Identify which cell holds the provided text, then report its (x, y) central coordinate. 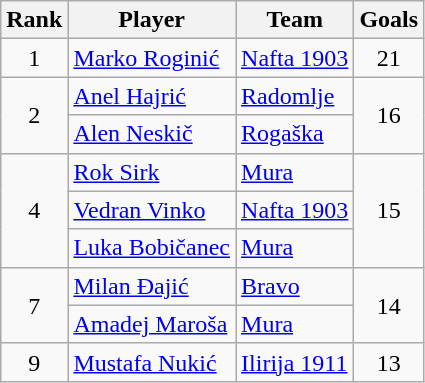
Player (152, 20)
16 (389, 115)
13 (389, 362)
Vedran Vinko (152, 210)
15 (389, 210)
Team (295, 20)
1 (34, 58)
Anel Hajrić (152, 96)
9 (34, 362)
21 (389, 58)
Alen Neskič (152, 134)
Rank (34, 20)
4 (34, 210)
2 (34, 115)
Rok Sirk (152, 172)
Ilirija 1911 (295, 362)
Marko Roginić (152, 58)
Rogaška (295, 134)
Mustafa Nukić (152, 362)
7 (34, 305)
Bravo (295, 286)
Luka Bobičanec (152, 248)
Amadej Maroša (152, 324)
14 (389, 305)
Radomlje (295, 96)
Milan Đajić (152, 286)
Goals (389, 20)
